Detect which cell encompasses the target text, then output its (x, y) center coordinate. 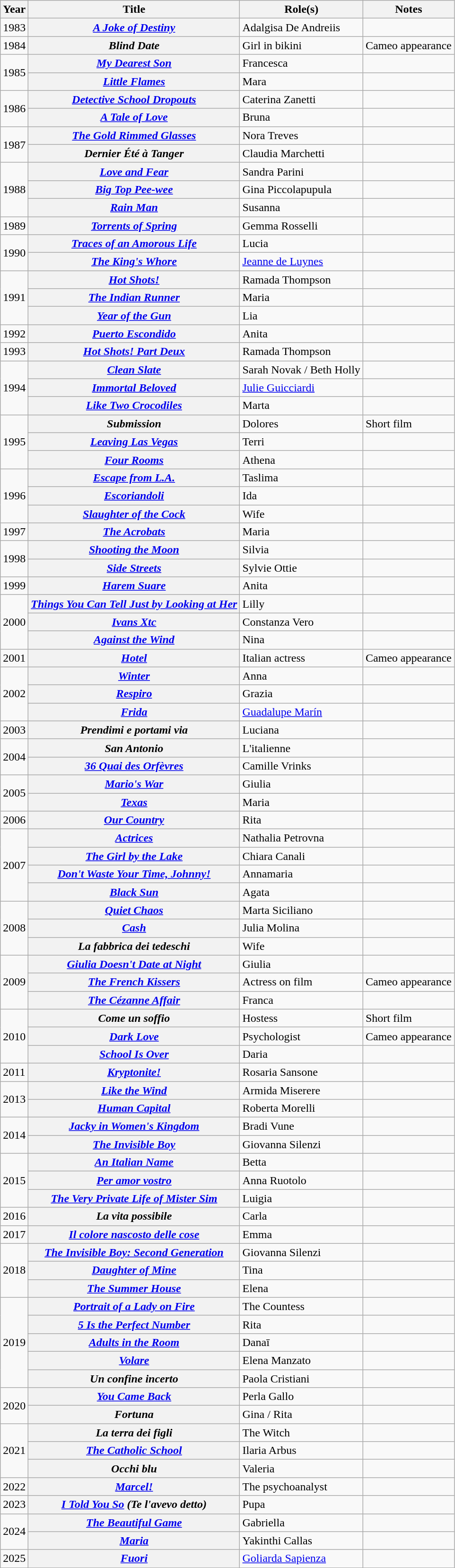
Hot Shots! (134, 280)
Gemma Rosselli (301, 226)
2009 (14, 982)
2016 (14, 1216)
2000 (14, 622)
Perla Gallo (301, 1397)
Camille Vrinks (301, 766)
Luciana (301, 730)
Italian actress (301, 658)
Escoriandoli (134, 496)
Against the Wind (134, 640)
Leaving Las Vegas (134, 442)
Human Capital (134, 1108)
1994 (14, 388)
Susanna (301, 207)
Giulia Doesn't Date at Night (134, 964)
Athena (301, 460)
Escape from L.A. (134, 478)
Black Sun (134, 892)
Sylvie Ottie (301, 568)
Respiro (134, 694)
Girl in bikini (301, 45)
Terri (301, 442)
Cash (134, 928)
Prendimi e portami via (134, 730)
Danaī (301, 1342)
Marta (301, 406)
Love and Fear (134, 171)
Julia Molina (301, 928)
The Summer House (134, 1288)
Adults in the Room (134, 1342)
Fortuna (134, 1415)
The Invisible Boy: Second Generation (134, 1252)
The Witch (301, 1433)
36 Quai des Orfèvres (134, 766)
Guadalupe Marín (301, 712)
2006 (14, 820)
Taslima (301, 478)
You Came Back (134, 1397)
Valeria (301, 1469)
Things You Can Tell Just by Looking at Her (134, 604)
2021 (14, 1451)
Occhi blu (134, 1469)
Constanza Vero (301, 622)
Ilaria Arbus (301, 1451)
1997 (14, 532)
1996 (14, 496)
Four Rooms (134, 460)
The Very Private Life of Mister Sim (134, 1198)
2022 (14, 1487)
School Is Over (134, 1054)
Texas (134, 802)
Annamaria (301, 874)
Gabriella (301, 1523)
2002 (14, 694)
Our Country (134, 820)
Sandra Parini (301, 171)
Pupa (301, 1505)
Little Flames (134, 81)
A Joke of Destiny (134, 27)
Elena (301, 1288)
1986 (14, 108)
Julie Guicciardi (301, 388)
1990 (14, 253)
2015 (14, 1180)
2018 (14, 1270)
A Tale of Love (134, 117)
Blind Date (134, 45)
Hostess (301, 1018)
Mara (301, 81)
Grazia (301, 694)
Un confine incerto (134, 1379)
1984 (14, 45)
Detective School Dropouts (134, 99)
The Gold Rimmed Glasses (134, 135)
Dark Love (134, 1036)
Nina (301, 640)
Armida Miserere (301, 1090)
Shooting the Moon (134, 550)
La terra dei figli (134, 1433)
Paola Cristiani (301, 1379)
Role(s) (301, 9)
Ida (301, 496)
2007 (14, 865)
Frida (134, 712)
My Dearest Son (134, 63)
Side Streets (134, 568)
Dolores (301, 424)
Hotel (134, 658)
Caterina Zanetti (301, 99)
Claudia Marchetti (301, 153)
The Cézanne Affair (134, 1000)
Psychologist (301, 1036)
Emma (301, 1234)
2004 (14, 757)
Daria (301, 1054)
The Catholic School (134, 1451)
Lucia (301, 244)
Hot Shots! Part Deux (134, 352)
Portrait of a Lady on Fire (134, 1306)
2005 (14, 793)
2024 (14, 1532)
1988 (14, 189)
2013 (14, 1099)
Roberta Morelli (301, 1108)
Franca (301, 1000)
Fuori (134, 1559)
2003 (14, 730)
Immortal Beloved (134, 388)
Traces of an Amorous Life (134, 244)
Carla (301, 1216)
The psychoanalyst (301, 1487)
Elena Manzato (301, 1360)
Adalgisa De Andreiis (301, 27)
Gina Piccolapupula (301, 189)
2011 (14, 1072)
Tina (301, 1270)
Francesca (301, 63)
Notes (409, 9)
Jeanne de Luynes (301, 262)
Anna (301, 676)
L'italienne (301, 748)
Like the Wind (134, 1090)
Kryptonite! (134, 1072)
Clean Slate (134, 370)
Actrices (134, 838)
1999 (14, 586)
An Italian Name (134, 1162)
Like Two Crocodiles (134, 406)
1998 (14, 559)
Marta Siciliano (301, 910)
Silvia (301, 550)
Per amor vostro (134, 1180)
The French Kissers (134, 982)
Mario's War (134, 784)
Agata (301, 892)
Volare (134, 1360)
The Invisible Boy (134, 1144)
Daughter of Mine (134, 1270)
Betta (301, 1162)
Ivans Xtc (134, 622)
La fabbrica dei tedeschi (134, 946)
1983 (14, 27)
Marcel! (134, 1487)
Actress on film (301, 982)
Yakinthi Callas (301, 1541)
Puerto Escondido (134, 334)
2019 (14, 1342)
Quiet Chaos (134, 910)
Slaughter of the Cock (134, 514)
1989 (14, 226)
The Countess (301, 1306)
Luigia (301, 1198)
Nathalia Petrovna (301, 838)
2008 (14, 928)
Anna Ruotolo (301, 1180)
Winter (134, 676)
The King's Whore (134, 262)
2023 (14, 1505)
The Beautiful Game (134, 1523)
Don't Waste Your Time, Johnny! (134, 874)
2025 (14, 1559)
1995 (14, 442)
Sarah Novak / Beth Holly (301, 370)
1987 (14, 144)
Lilly (301, 604)
2020 (14, 1406)
1991 (14, 298)
1985 (14, 72)
Jacky in Women's Kingdom (134, 1126)
Bruna (301, 117)
Rain Man (134, 207)
Year of the Gun (134, 316)
2014 (14, 1135)
Torrents of Spring (134, 226)
5 Is the Perfect Number (134, 1324)
Gina / Rita (301, 1415)
The Girl by the Lake (134, 856)
Goliarda Sapienza (301, 1559)
Il colore nascosto delle cose (134, 1234)
La vita possibile (134, 1216)
Year (14, 9)
Chiara Canali (301, 856)
Rosaria Sansone (301, 1072)
I Told You So (Te l'avevo detto) (134, 1505)
Big Top Pee-wee (134, 189)
Harem Suare (134, 586)
The Acrobats (134, 532)
1992 (14, 334)
1993 (14, 352)
San Antonio (134, 748)
2017 (14, 1234)
2010 (14, 1036)
Title (134, 9)
Nora Treves (301, 135)
Come un soffio (134, 1018)
Bradi Vune (301, 1126)
Dernier Été à Tanger (134, 153)
Lia (301, 316)
The Indian Runner (134, 298)
Submission (134, 424)
2001 (14, 658)
